Scan for the cell matching the given text and deliver its (x, y) coordinate at center. 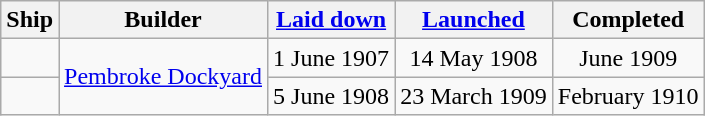
Pembroke Dockyard (164, 77)
June 1909 (628, 58)
1 June 1907 (332, 58)
5 June 1908 (332, 96)
Ship (30, 20)
23 March 1909 (474, 96)
14 May 1908 (474, 58)
Completed (628, 20)
Launched (474, 20)
February 1910 (628, 96)
Laid down (332, 20)
Builder (164, 20)
